Identify which cell holds the provided text, then report its (X, Y) central coordinate. 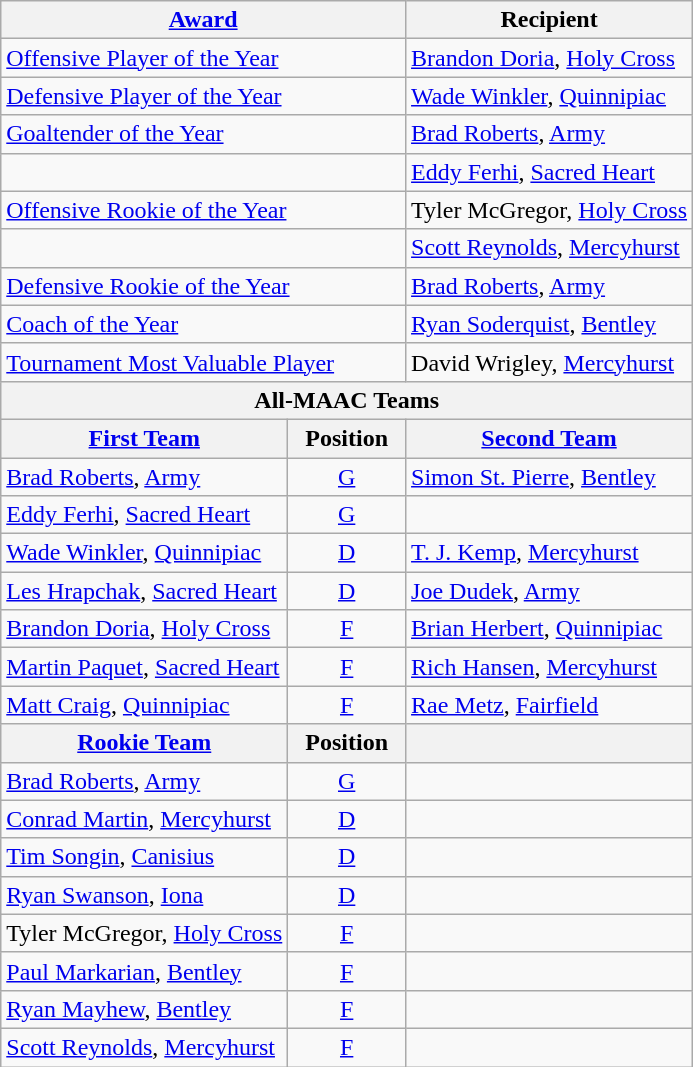
Brian Herbert, Quinnipiac (550, 629)
Goaltender of the Year (204, 134)
Second Team (550, 438)
Rae Metz, Fairfield (550, 705)
Offensive Rookie of the Year (204, 210)
Rich Hansen, Mercyhurst (550, 667)
Defensive Rookie of the Year (204, 286)
Simon St. Pierre, Bentley (550, 477)
Ryan Swanson, Iona (144, 895)
Offensive Player of the Year (204, 58)
Conrad Martin, Mercyhurst (144, 819)
Coach of the Year (204, 324)
Ryan Soderquist, Bentley (550, 324)
Recipient (550, 20)
Matt Craig, Quinnipiac (144, 705)
Martin Paquet, Sacred Heart (144, 667)
First Team (144, 438)
Tim Songin, Canisius (144, 857)
T. J. Kemp, Mercyhurst (550, 553)
Paul Markarian, Bentley (144, 971)
Rookie Team (144, 743)
Les Hrapchak, Sacred Heart (144, 591)
All-MAAC Teams (347, 400)
Tournament Most Valuable Player (204, 362)
Defensive Player of the Year (204, 96)
Joe Dudek, Army (550, 591)
Ryan Mayhew, Bentley (144, 1009)
Award (204, 20)
David Wrigley, Mercyhurst (550, 362)
